Determine the [x, y] coordinate at the center of the cell enclosing the given text.  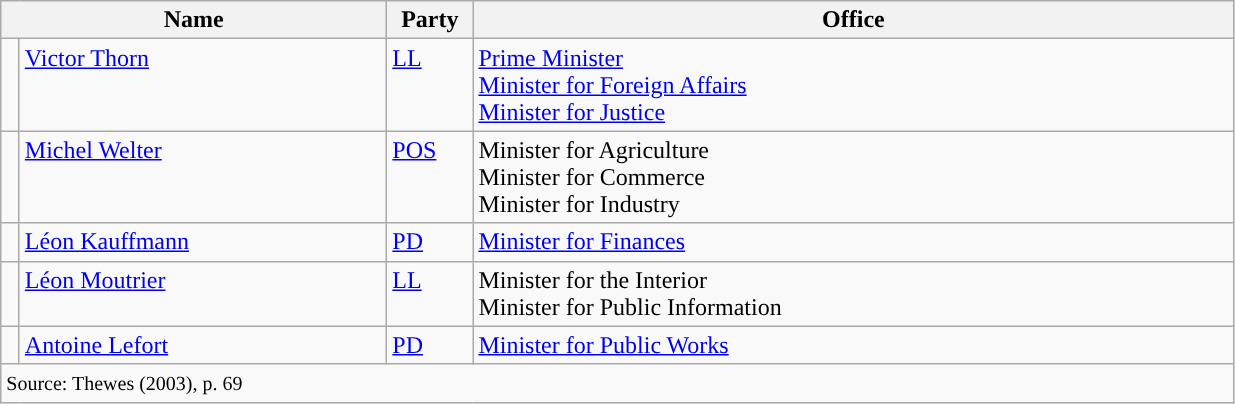
Minister for the Interior Minister for Public Information [854, 294]
Minister for Agriculture Minister for Commerce Minister for Industry [854, 177]
POS [430, 177]
Source: Thewes (2003), p. 69 [618, 383]
Michel Welter [203, 177]
Minister for Finances [854, 242]
Victor Thorn [203, 85]
Party [430, 20]
Name [194, 20]
Antoine Lefort [203, 345]
Office [854, 20]
Léon Moutrier [203, 294]
Léon Kauffmann [203, 242]
Minister for Public Works [854, 345]
Prime Minister Minister for Foreign Affairs Minister for Justice [854, 85]
